Locate the cell with the specified text and output its (X, Y) center coordinate. 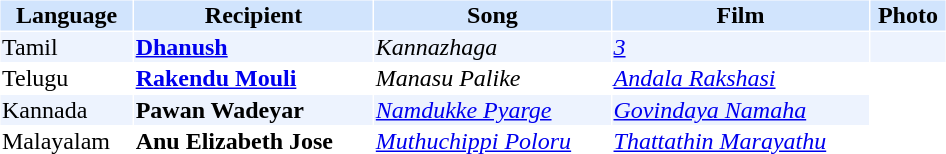
3 (740, 47)
Namdukke Pyarge (492, 110)
Andala Rakshasi (740, 79)
Language (66, 15)
Telugu (66, 79)
Kannazhaga (492, 47)
Tamil (66, 47)
Pawan Wadeyar (254, 110)
Photo (908, 15)
Song (492, 15)
Dhanush (254, 47)
Manasu Palike (492, 79)
Kannada (66, 110)
Film (740, 15)
Govindaya Namaha (740, 110)
Recipient (254, 15)
Rakendu Mouli (254, 79)
